Search for the cell housing the specified text and yield its [X, Y] center coordinate. 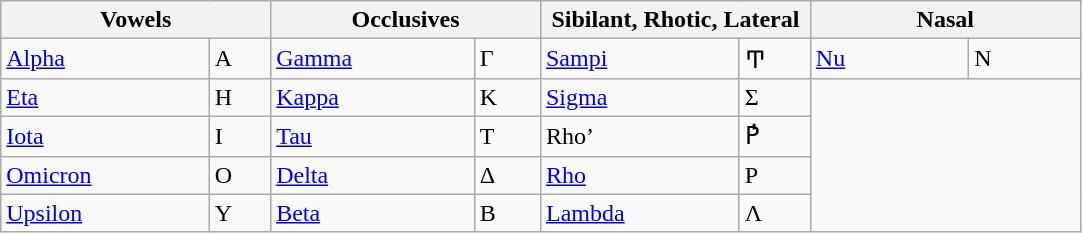
Omicron [105, 175]
Sibilant, Rhotic, Lateral [675, 20]
Ι [240, 136]
Ρ̓ [774, 136]
Upsilon [105, 213]
Kappa [372, 97]
Κ [507, 97]
Eta [105, 97]
Nu [889, 59]
Α [240, 59]
Δ [507, 175]
Sigma [640, 97]
Rho’ [640, 136]
Delta [372, 175]
Υ [240, 213]
Σ [774, 97]
Nasal [945, 20]
Vowels [136, 20]
Alpha [105, 59]
Ͳ [774, 59]
Sampi [640, 59]
Ν [1024, 59]
Rho [640, 175]
Ο [240, 175]
Λ [774, 213]
Occlusives [406, 20]
Γ [507, 59]
Gamma [372, 59]
Η [240, 97]
Β [507, 213]
Tau [372, 136]
Iota [105, 136]
Ρ [774, 175]
Τ [507, 136]
Lambda [640, 213]
Beta [372, 213]
